Search for the cell housing the specified text and yield its [X, Y] center coordinate. 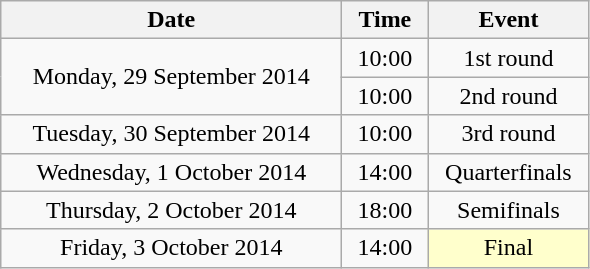
Semifinals [508, 210]
Quarterfinals [508, 172]
2nd round [508, 96]
Wednesday, 1 October 2014 [172, 172]
Friday, 3 October 2014 [172, 248]
Monday, 29 September 2014 [172, 77]
Date [172, 20]
Tuesday, 30 September 2014 [172, 134]
Time [385, 20]
Event [508, 20]
18:00 [385, 210]
Final [508, 248]
3rd round [508, 134]
Thursday, 2 October 2014 [172, 210]
1st round [508, 58]
